From the cell containing the given text, extract its center point as [X, Y] coordinate. 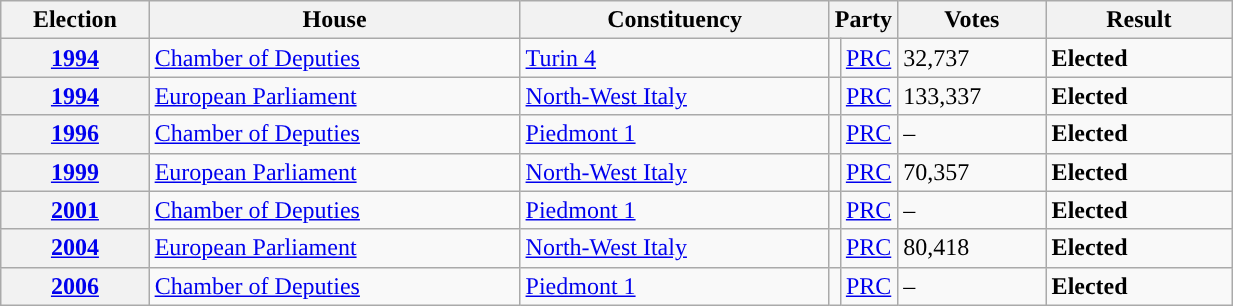
Party [864, 20]
2001 [75, 210]
Votes [972, 20]
House [334, 20]
1999 [75, 172]
Turin 4 [674, 58]
1996 [75, 134]
32,737 [972, 58]
Result [1139, 20]
Constituency [674, 20]
133,337 [972, 96]
70,357 [972, 172]
2006 [75, 286]
Election [75, 20]
80,418 [972, 248]
2004 [75, 248]
